Extract the [X, Y] coordinate from the center of the cell holding the provided text.  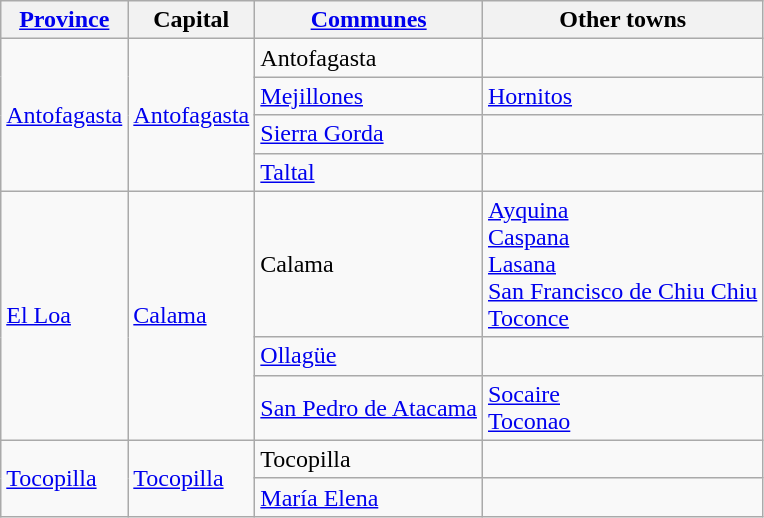
Ollagüe [369, 356]
María Elena [369, 497]
Communes [369, 20]
Province [64, 20]
SocaireToconao [622, 408]
El Loa [64, 316]
Mejillones [369, 96]
San Pedro de Atacama [369, 408]
Sierra Gorda [369, 134]
Other towns [622, 20]
Taltal [369, 172]
Capital [192, 20]
AyquinaCaspanaLasanaSan Francisco de Chiu ChiuToconce [622, 264]
Hornitos [622, 96]
